Determine the (X, Y) coordinate at the center of the cell enclosing the given text.  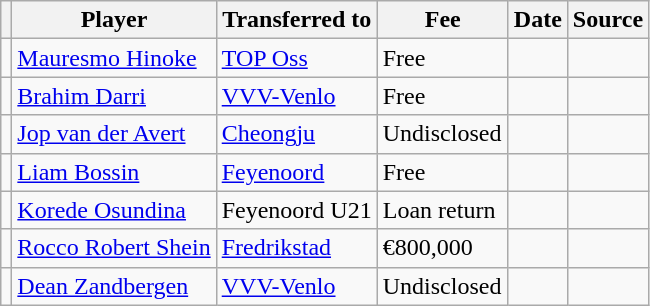
Fredrikstad (296, 248)
Source (608, 20)
€800,000 (442, 248)
Rocco Robert Shein (114, 248)
Date (538, 20)
Feyenoord U21 (296, 210)
Player (114, 20)
Mauresmo Hinoke (114, 58)
Transferred to (296, 20)
TOP Oss (296, 58)
Loan return (442, 210)
Dean Zandbergen (114, 286)
Liam Bossin (114, 172)
Jop van der Avert (114, 134)
Fee (442, 20)
Brahim Darri (114, 96)
Cheongju (296, 134)
Feyenoord (296, 172)
Korede Osundina (114, 210)
